Provide the [X, Y] coordinate of the cell's center where the given text is located.  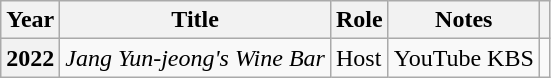
Year [30, 20]
Host [359, 58]
Notes [464, 20]
2022 [30, 58]
YouTube KBS [464, 58]
Title [196, 20]
Jang Yun-jeong's Wine Bar [196, 58]
Role [359, 20]
